For the text-containing cell, return its midpoint in (x, y) coordinate format. 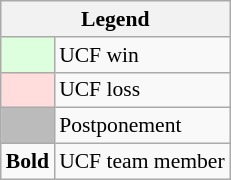
UCF team member (142, 162)
UCF win (142, 55)
Legend (116, 19)
Postponement (142, 126)
Bold (28, 162)
UCF loss (142, 90)
